Extract the (X, Y) coordinate from the center of the cell holding the provided text.  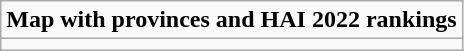
Map with provinces and HAI 2022 rankings (232, 20)
